Pinpoint the cell where the given text exists, returning its [x, y] midpoint coordinate. 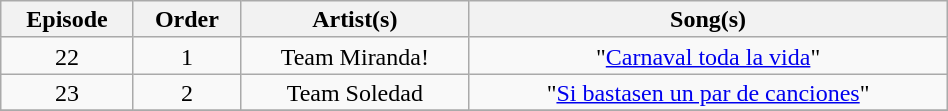
Song(s) [708, 20]
Artist(s) [355, 20]
23 [67, 92]
Team Miranda! [355, 56]
Episode [67, 20]
1 [187, 56]
"Si bastasen un par de canciones" [708, 92]
22 [67, 56]
Team Soledad [355, 92]
2 [187, 92]
Order [187, 20]
"Carnaval toda la vida" [708, 56]
